Output the [X, Y] coordinate of the center of the cell containing the given text.  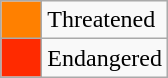
Endangered [105, 58]
Threatened [105, 20]
